Identify which cell holds the provided text, then report its [X, Y] central coordinate. 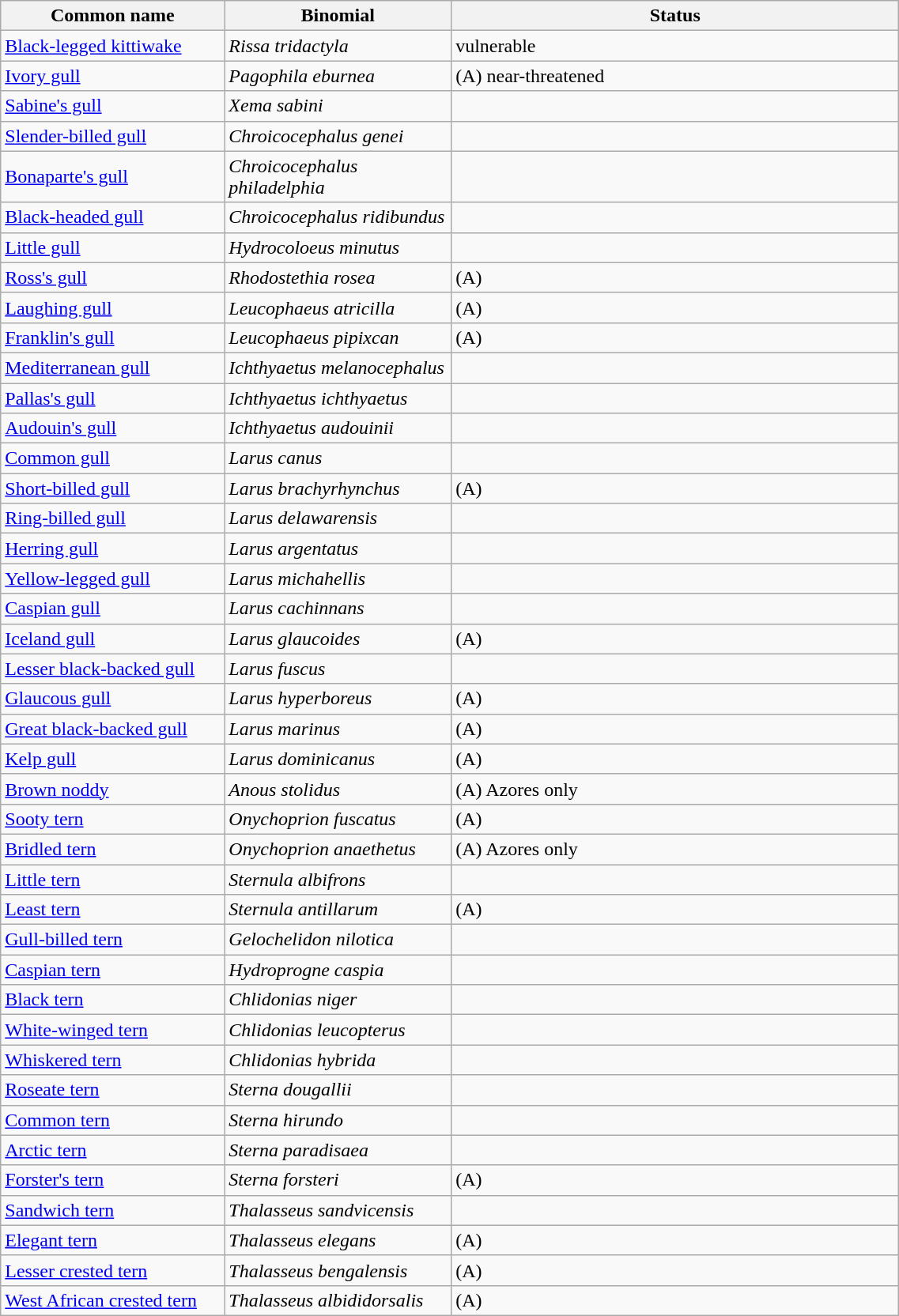
Gelochelidon nilotica [338, 940]
Larus fuscus [338, 669]
Rissa tridactyla [338, 46]
Ring-billed gull [112, 518]
vulnerable [675, 46]
Audouin's gull [112, 428]
Thalasseus bengalensis [338, 1270]
Franklin's gull [112, 337]
West African crested tern [112, 1300]
Larus dominicanus [338, 759]
Anous stolidus [338, 789]
Mediterranean gull [112, 368]
Larus hyperboreus [338, 699]
Black-headed gull [112, 217]
Elegant tern [112, 1240]
Arctic tern [112, 1150]
White-winged tern [112, 1030]
Status [675, 16]
Leucophaeus atricilla [338, 307]
Rhodostethia rosea [338, 277]
Great black-backed gull [112, 729]
Ichthyaetus ichthyaetus [338, 398]
Thalasseus sandvicensis [338, 1210]
Pagophila eburnea [338, 76]
Black tern [112, 1000]
Ross's gull [112, 277]
Gull-billed tern [112, 940]
Onychoprion fuscatus [338, 819]
Sternula albifrons [338, 880]
Larus michahellis [338, 579]
Ichthyaetus melanocephalus [338, 368]
Sabine's gull [112, 106]
Common name [112, 16]
Short-billed gull [112, 488]
Sterna hirundo [338, 1120]
Sterna forsteri [338, 1180]
Larus glaucoides [338, 639]
Slender-billed gull [112, 136]
Common tern [112, 1120]
Yellow-legged gull [112, 579]
Bridled tern [112, 849]
Bonaparte's gull [112, 177]
Sternula antillarum [338, 910]
Larus canus [338, 458]
Chroicocephalus genei [338, 136]
Larus brachyrhynchus [338, 488]
Iceland gull [112, 639]
Chlidonias hybrida [338, 1060]
Ichthyaetus audouinii [338, 428]
Caspian gull [112, 609]
Xema sabini [338, 106]
Pallas's gull [112, 398]
(A) near-threatened [675, 76]
Hydrocoloeus minutus [338, 247]
Larus cachinnans [338, 609]
Sandwich tern [112, 1210]
Hydroprogne caspia [338, 970]
Lesser black-backed gull [112, 669]
Chroicocephalus philadelphia [338, 177]
Onychoprion anaethetus [338, 849]
Little gull [112, 247]
Sterna paradisaea [338, 1150]
Chroicocephalus ridibundus [338, 217]
Kelp gull [112, 759]
Lesser crested tern [112, 1270]
Sooty tern [112, 819]
Caspian tern [112, 970]
Forster's tern [112, 1180]
Chlidonias niger [338, 1000]
Binomial [338, 16]
Laughing gull [112, 307]
Glaucous gull [112, 699]
Larus delawarensis [338, 518]
Little tern [112, 880]
Chlidonias leucopterus [338, 1030]
Black-legged kittiwake [112, 46]
Whiskered tern [112, 1060]
Larus marinus [338, 729]
Leucophaeus pipixcan [338, 337]
Sterna dougallii [338, 1090]
Common gull [112, 458]
Brown noddy [112, 789]
Larus argentatus [338, 549]
Thalasseus elegans [338, 1240]
Ivory gull [112, 76]
Roseate tern [112, 1090]
Thalasseus albididorsalis [338, 1300]
Herring gull [112, 549]
Least tern [112, 910]
